Capture the cell that displays the provided text and extract its [X, Y] central coordinate. 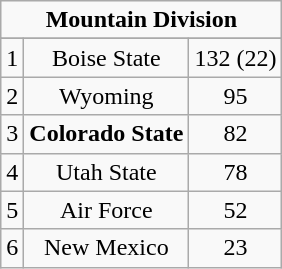
6 [12, 248]
Wyoming [106, 96]
132 (22) [236, 58]
Boise State [106, 58]
23 [236, 248]
4 [12, 172]
82 [236, 134]
3 [12, 134]
Air Force [106, 210]
Colorado State [106, 134]
78 [236, 172]
52 [236, 210]
Mountain Division [142, 20]
2 [12, 96]
95 [236, 96]
New Mexico [106, 248]
Utah State [106, 172]
1 [12, 58]
5 [12, 210]
